Detect which cell encompasses the target text, then output its (X, Y) center coordinate. 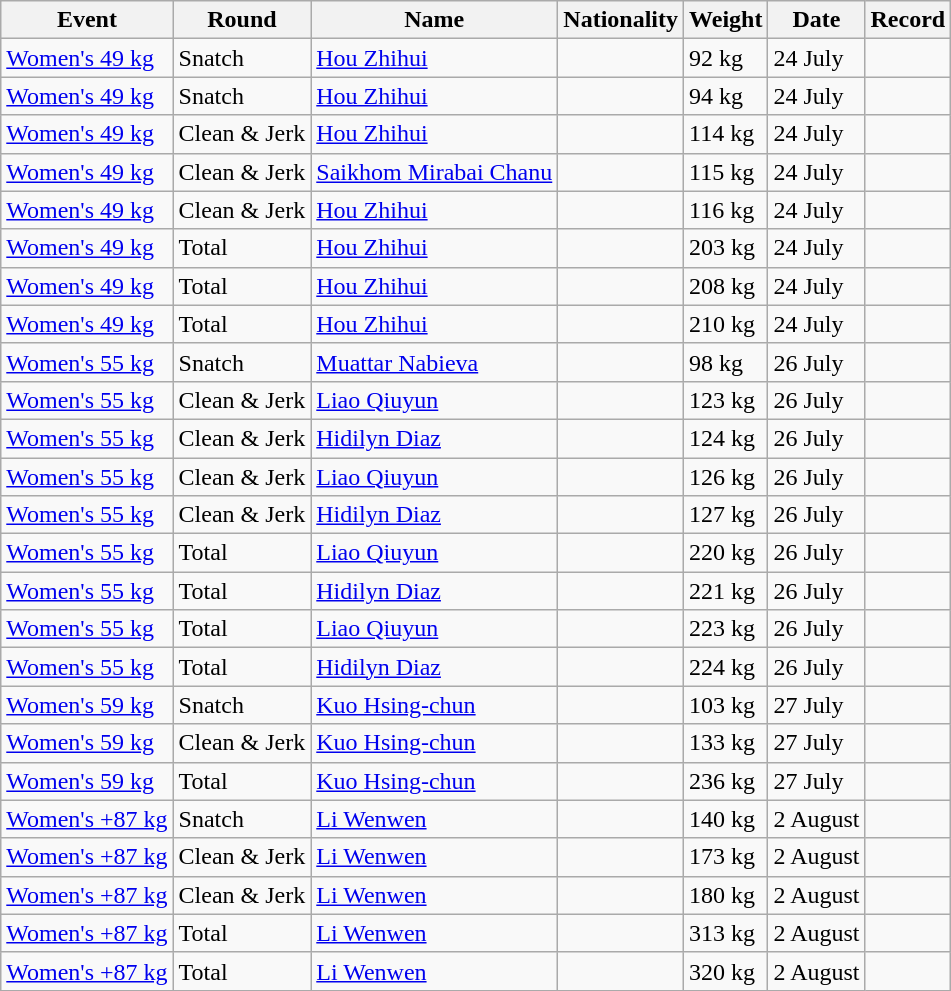
Event (87, 20)
Muattar Nabieva (434, 362)
223 kg (726, 629)
Date (816, 20)
Weight (726, 20)
114 kg (726, 134)
Saikhom Mirabai Chanu (434, 172)
98 kg (726, 362)
224 kg (726, 667)
Nationality (621, 20)
320 kg (726, 971)
173 kg (726, 857)
Name (434, 20)
127 kg (726, 515)
Round (242, 20)
133 kg (726, 743)
94 kg (726, 96)
210 kg (726, 324)
116 kg (726, 210)
103 kg (726, 705)
124 kg (726, 438)
180 kg (726, 895)
140 kg (726, 819)
313 kg (726, 933)
208 kg (726, 286)
236 kg (726, 781)
203 kg (726, 248)
220 kg (726, 553)
92 kg (726, 58)
126 kg (726, 477)
115 kg (726, 172)
123 kg (726, 400)
Record (908, 20)
221 kg (726, 591)
